For the text-containing cell, return its midpoint in (X, Y) coordinate format. 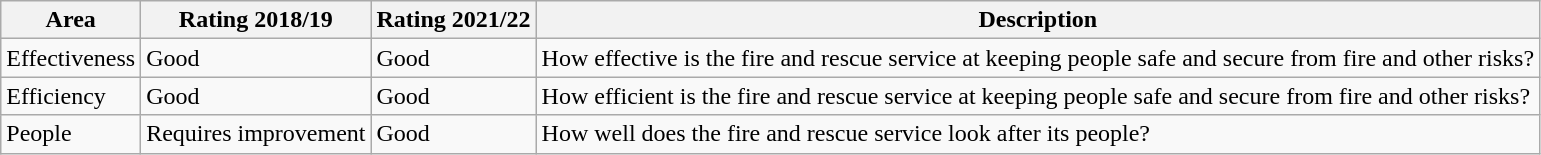
Area (71, 20)
Rating 2021/22 (454, 20)
How effective is the fire and rescue service at keeping people safe and secure from fire and other risks? (1038, 58)
People (71, 134)
Efficiency (71, 96)
Rating 2018/19 (256, 20)
How well does the fire and rescue service look after its people? (1038, 134)
How efficient is the fire and rescue service at keeping people safe and secure from fire and other risks? (1038, 96)
Effectiveness (71, 58)
Description (1038, 20)
Requires improvement (256, 134)
